Determine the [x, y] coordinate at the center of the cell enclosing the given text.  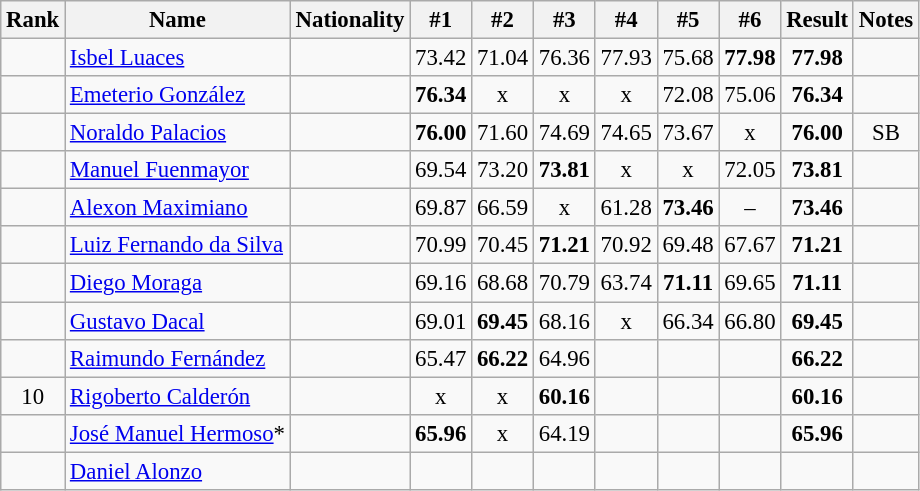
70.79 [564, 283]
Alexon Maximiano [178, 208]
Noraldo Palacios [178, 133]
70.45 [503, 245]
Gustavo Dacal [178, 321]
Name [178, 20]
#6 [750, 20]
Rigoberto Calderón [178, 396]
70.92 [626, 245]
Luiz Fernando da Silva [178, 245]
75.06 [750, 95]
77.93 [626, 58]
66.59 [503, 208]
71.04 [503, 58]
73.42 [441, 58]
71.60 [503, 133]
72.08 [688, 95]
Raimundo Fernández [178, 358]
Manuel Fuenmayor [178, 170]
Emeterio González [178, 95]
66.80 [750, 321]
75.68 [688, 58]
72.05 [750, 170]
69.48 [688, 245]
#3 [564, 20]
Daniel Alonzo [178, 471]
63.74 [626, 283]
Nationality [350, 20]
– [750, 208]
65.47 [441, 358]
#4 [626, 20]
69.65 [750, 283]
70.99 [441, 245]
#1 [441, 20]
68.16 [564, 321]
64.19 [564, 433]
Diego Moraga [178, 283]
64.96 [564, 358]
73.20 [503, 170]
69.16 [441, 283]
Rank [33, 20]
10 [33, 396]
Notes [886, 20]
68.68 [503, 283]
69.54 [441, 170]
61.28 [626, 208]
74.65 [626, 133]
SB [886, 133]
69.87 [441, 208]
Isbel Luaces [178, 58]
66.34 [688, 321]
Result [818, 20]
#2 [503, 20]
#5 [688, 20]
José Manuel Hermoso* [178, 433]
76.36 [564, 58]
67.67 [750, 245]
69.01 [441, 321]
74.69 [564, 133]
73.67 [688, 133]
